Extract the [x, y] coordinate from the center of the cell holding the provided text.  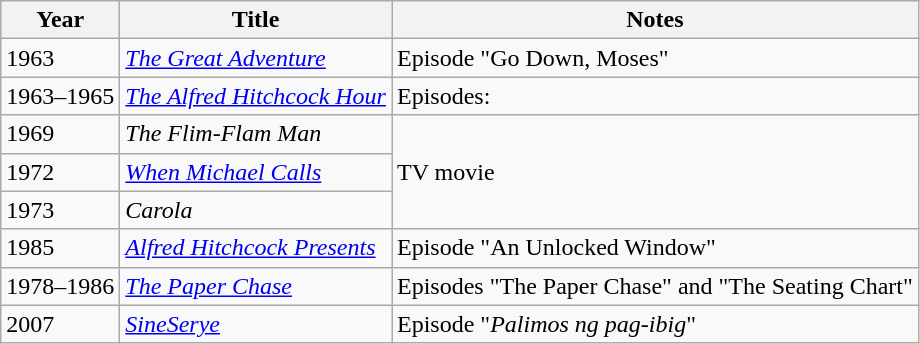
1972 [60, 172]
Notes [656, 20]
TV movie [656, 172]
Year [60, 20]
Episode "Go Down, Moses" [656, 58]
The Alfred Hitchcock Hour [256, 96]
1963–1965 [60, 96]
SineSerye [256, 324]
When Michael Calls [256, 172]
Episode "An Unlocked Window" [656, 248]
Episodes "The Paper Chase" and "The Seating Chart" [656, 286]
1969 [60, 134]
Episode "Palimos ng pag-ibig" [656, 324]
Title [256, 20]
1973 [60, 210]
1963 [60, 58]
The Flim-Flam Man [256, 134]
2007 [60, 324]
The Great Adventure [256, 58]
1978–1986 [60, 286]
1985 [60, 248]
Carola [256, 210]
The Paper Chase [256, 286]
Alfred Hitchcock Presents [256, 248]
Episodes: [656, 96]
